Return [x, y] of the center of cell containing provided text 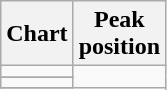
Peakposition [119, 34]
Chart [37, 34]
